Find where the given text appears and provide that cell's center as (X, Y) coordinate. 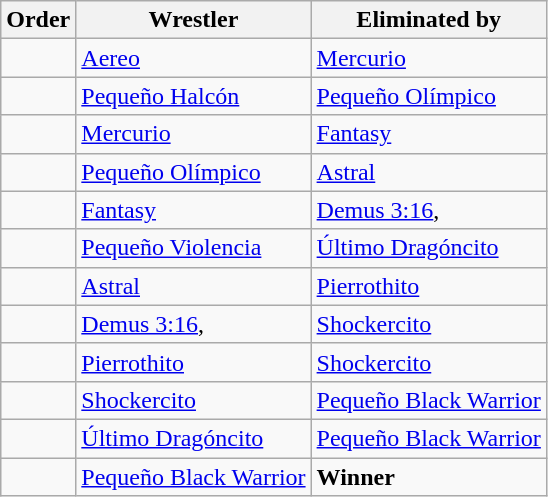
Order (38, 20)
Eliminated by (428, 20)
Winner (428, 477)
Wrestler (194, 20)
Pequeño Halcón (194, 96)
Pequeño Violencia (194, 248)
Aereo (194, 58)
